Identify which cell holds the provided text, then report its [X, Y] central coordinate. 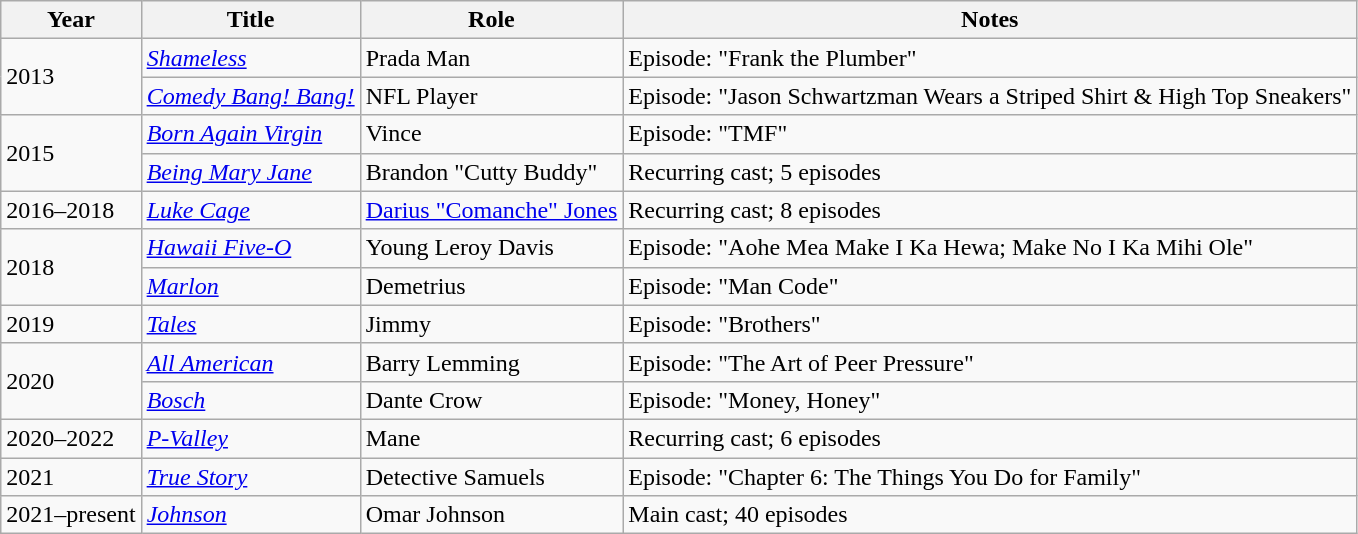
Demetrius [492, 286]
2018 [71, 267]
2013 [71, 77]
Episode: "The Art of Peer Pressure" [990, 362]
Comedy Bang! Bang! [250, 96]
Year [71, 20]
Episode: "TMF" [990, 134]
Shameless [250, 58]
Notes [990, 20]
Being Mary Jane [250, 172]
Brandon "Cutty Buddy" [492, 172]
2020–2022 [71, 438]
Episode: "Frank the Plumber" [990, 58]
Recurring cast; 8 episodes [990, 210]
Episode: "Money, Honey" [990, 400]
P-Valley [250, 438]
Jimmy [492, 324]
Born Again Virgin [250, 134]
Tales [250, 324]
2021 [71, 477]
2021–present [71, 515]
Detective Samuels [492, 477]
2015 [71, 153]
All American [250, 362]
Johnson [250, 515]
Title [250, 20]
Episode: "Chapter 6: The Things You Do for Family" [990, 477]
Episode: "Aohe Mea Make I Ka Hewa; Make No I Ka Mihi Ole" [990, 248]
Mane [492, 438]
Dante Crow [492, 400]
Episode: "Man Code" [990, 286]
Prada Man [492, 58]
Hawaii Five-O [250, 248]
Young Leroy Davis [492, 248]
Main cast; 40 episodes [990, 515]
Omar Johnson [492, 515]
Vince [492, 134]
2020 [71, 381]
Darius "Comanche" Jones [492, 210]
True Story [250, 477]
2019 [71, 324]
Marlon [250, 286]
Luke Cage [250, 210]
Recurring cast; 6 episodes [990, 438]
Episode: "Brothers" [990, 324]
Recurring cast; 5 episodes [990, 172]
Role [492, 20]
Barry Lemming [492, 362]
2016–2018 [71, 210]
Bosch [250, 400]
Episode: "Jason Schwartzman Wears a Striped Shirt & High Top Sneakers" [990, 96]
NFL Player [492, 96]
